Detect which cell encompasses the target text, then output its [x, y] center coordinate. 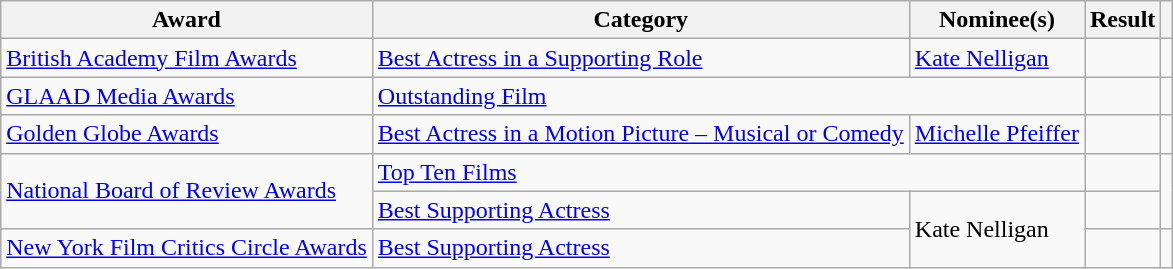
Golden Globe Awards [187, 134]
Result [1122, 20]
Category [640, 20]
Nominee(s) [996, 20]
Best Actress in a Motion Picture – Musical or Comedy [640, 134]
National Board of Review Awards [187, 191]
New York Film Critics Circle Awards [187, 248]
Top Ten Films [728, 172]
British Academy Film Awards [187, 58]
GLAAD Media Awards [187, 96]
Outstanding Film [728, 96]
Best Actress in a Supporting Role [640, 58]
Award [187, 20]
Michelle Pfeiffer [996, 134]
